Search for the cell housing the specified text and yield its [x, y] center coordinate. 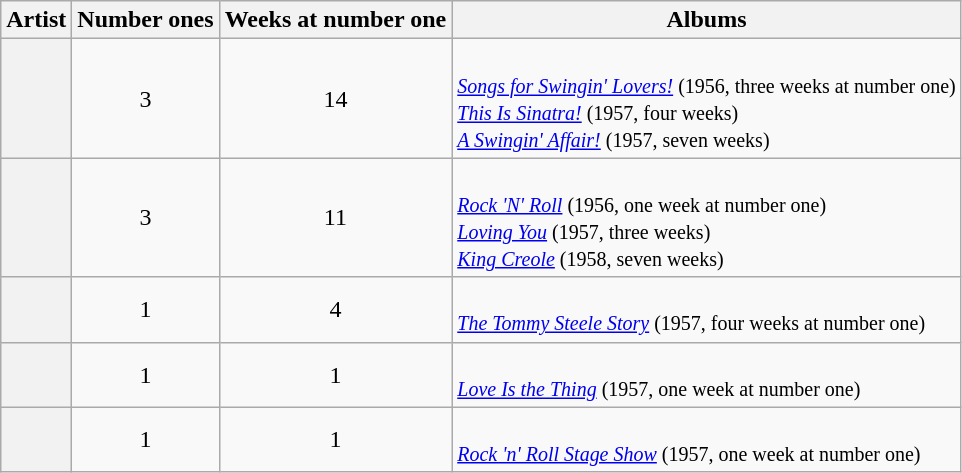
Number ones [146, 20]
The Tommy Steele Story (1957, four weeks at number one) [707, 310]
Love Is the Thing (1957, one week at number one) [707, 374]
Rock 'N' Roll (1956, one week at number one) Loving You (1957, three weeks) King Creole (1958, seven weeks) [707, 218]
Rock 'n' Roll Stage Show (1957, one week at number one) [707, 440]
14 [336, 98]
Artist [36, 20]
Weeks at number one [336, 20]
4 [336, 310]
Songs for Swingin' Lovers! (1956, three weeks at number one) This Is Sinatra! (1957, four weeks) A Swingin' Affair! (1957, seven weeks) [707, 98]
11 [336, 218]
Albums [707, 20]
